Return the [X, Y] coordinate for the center point of the cell that contains the specified text.  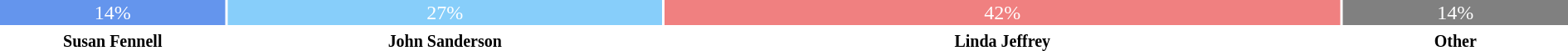
42% [1002, 13]
27% [445, 13]
